Detect which cell encompasses the target text, then output its [X, Y] center coordinate. 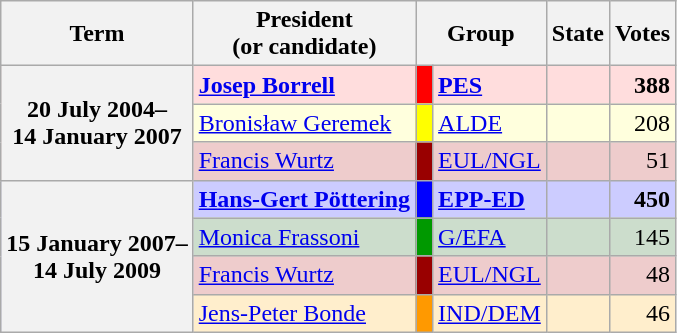
President(or candidate) [304, 34]
388 [642, 85]
Hans-Gert Pöttering [304, 199]
450 [642, 199]
48 [642, 275]
15 January 2007–14 July 2009 [97, 256]
20 July 2004–14 January 2007 [97, 123]
46 [642, 313]
51 [642, 161]
145 [642, 237]
State [578, 34]
Votes [642, 34]
Jens-Peter Bonde [304, 313]
208 [642, 123]
Josep Borrell [304, 85]
Group [482, 34]
G/EFA [490, 237]
EPP-ED [490, 199]
Bronisław Geremek [304, 123]
ALDE [490, 123]
PES [490, 85]
IND/DEM [490, 313]
Term [97, 34]
Monica Frassoni [304, 237]
